Search for the cell housing the specified text and yield its [x, y] center coordinate. 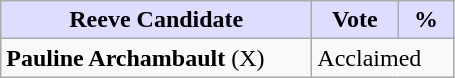
% [426, 20]
Vote [355, 20]
Acclaimed [383, 58]
Pauline Archambault (X) [156, 58]
Reeve Candidate [156, 20]
